Provide the (X, Y) coordinate of the cell's center where the given text is located.  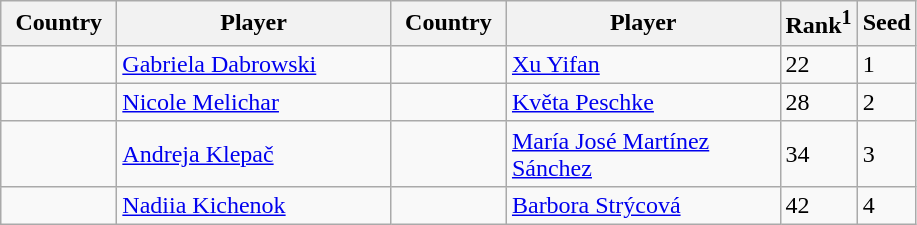
Barbora Strýcová (643, 205)
María José Martínez Sánchez (643, 154)
42 (818, 205)
Seed (886, 24)
Nicole Melichar (254, 102)
Nadiia Kichenok (254, 205)
3 (886, 154)
Rank1 (818, 24)
1 (886, 64)
34 (818, 154)
2 (886, 102)
22 (818, 64)
28 (818, 102)
4 (886, 205)
Gabriela Dabrowski (254, 64)
Xu Yifan (643, 64)
Andreja Klepač (254, 154)
Květa Peschke (643, 102)
